Return (x, y) of the center of cell containing provided text 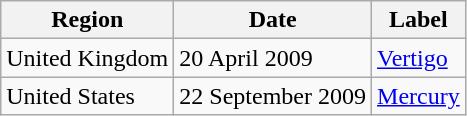
Label (419, 20)
Vertigo (419, 58)
Date (273, 20)
United States (88, 96)
United Kingdom (88, 58)
Mercury (419, 96)
20 April 2009 (273, 58)
22 September 2009 (273, 96)
Region (88, 20)
